Determine the (X, Y) coordinate at the center of the cell enclosing the given text.  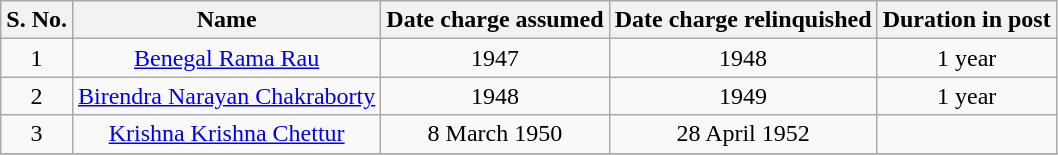
1949 (743, 96)
2 (37, 96)
Date charge assumed (495, 20)
8 March 1950 (495, 134)
S. No. (37, 20)
28 April 1952 (743, 134)
Krishna Krishna Chettur (226, 134)
Birendra Narayan Chakraborty (226, 96)
Duration in post (966, 20)
Name (226, 20)
1947 (495, 58)
Benegal Rama Rau (226, 58)
3 (37, 134)
Date charge relinquished (743, 20)
1 (37, 58)
